Locate the cell with the specified text and output its [X, Y] center coordinate. 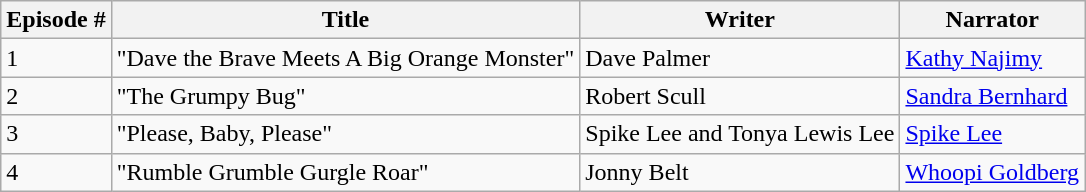
Episode # [56, 20]
Narrator [992, 20]
Kathy Najimy [992, 58]
3 [56, 134]
4 [56, 172]
Sandra Bernhard [992, 96]
1 [56, 58]
Spike Lee [992, 134]
Spike Lee and Tonya Lewis Lee [740, 134]
2 [56, 96]
Title [346, 20]
Robert Scull [740, 96]
"Dave the Brave Meets A Big Orange Monster" [346, 58]
Whoopi Goldberg [992, 172]
Writer [740, 20]
"Rumble Grumble Gurgle Roar" [346, 172]
"Please, Baby, Please" [346, 134]
"The Grumpy Bug" [346, 96]
Jonny Belt [740, 172]
Dave Palmer [740, 58]
